Capture the cell that displays the provided text and extract its (X, Y) central coordinate. 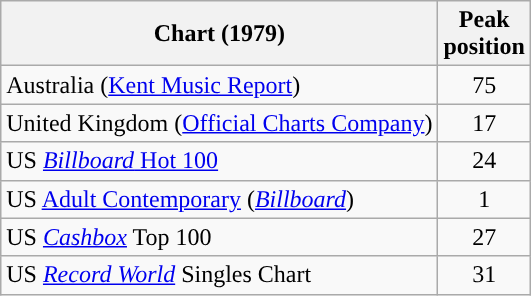
75 (484, 85)
Peakposition (484, 34)
27 (484, 237)
1 (484, 199)
US Billboard Hot 100 (220, 161)
17 (484, 123)
US Record World Singles Chart (220, 275)
US Cashbox Top 100 (220, 237)
31 (484, 275)
Australia (Kent Music Report) (220, 85)
Chart (1979) (220, 34)
24 (484, 161)
US Adult Contemporary (Billboard) (220, 199)
United Kingdom (Official Charts Company) (220, 123)
